Find where the given text appears and provide that cell's center as (X, Y) coordinate. 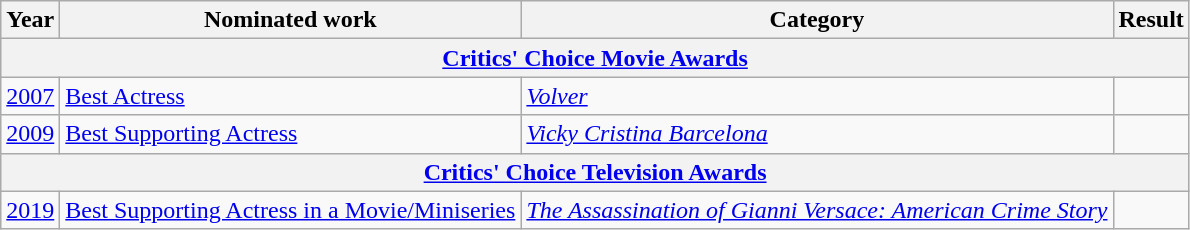
2019 (30, 210)
Nominated work (290, 20)
Result (1151, 20)
Best Supporting Actress (290, 134)
Year (30, 20)
Best Actress (290, 96)
Vicky Cristina Barcelona (817, 134)
Critics' Choice Movie Awards (596, 58)
The Assassination of Gianni Versace: American Crime Story (817, 210)
2009 (30, 134)
Volver (817, 96)
Category (817, 20)
Critics' Choice Television Awards (596, 172)
2007 (30, 96)
Best Supporting Actress in a Movie/Miniseries (290, 210)
